Capture the cell that displays the provided text and extract its [x, y] central coordinate. 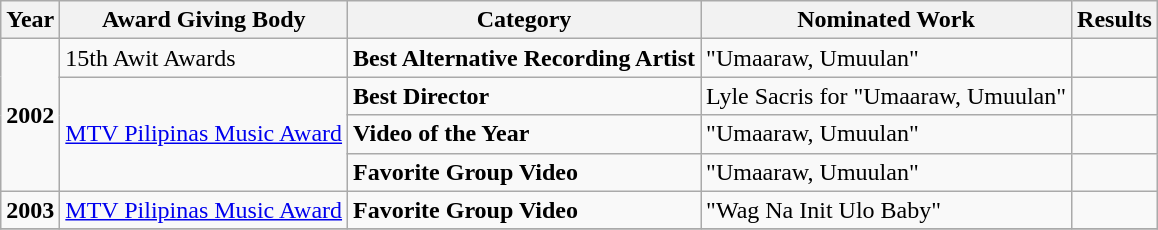
"Wag Na Init Ulo Baby" [886, 210]
15th Awit Awards [204, 58]
Category [524, 20]
Best Director [524, 96]
Lyle Sacris for "Umaaraw, Umuulan" [886, 96]
2003 [30, 210]
2002 [30, 115]
Nominated Work [886, 20]
Video of the Year [524, 134]
Results [1115, 20]
Best Alternative Recording Artist [524, 58]
Year [30, 20]
Award Giving Body [204, 20]
